Search for the cell housing the specified text and yield its [X, Y] center coordinate. 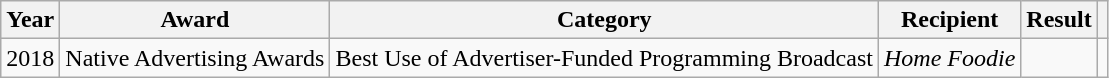
Category [604, 20]
Award [195, 20]
Result [1059, 20]
Home Foodie [949, 58]
2018 [30, 58]
Year [30, 20]
Recipient [949, 20]
Native Advertising Awards [195, 58]
Best Use of Advertiser-Funded Programming Broadcast [604, 58]
